Output the (x, y) coordinate of the center of the cell containing the given text.  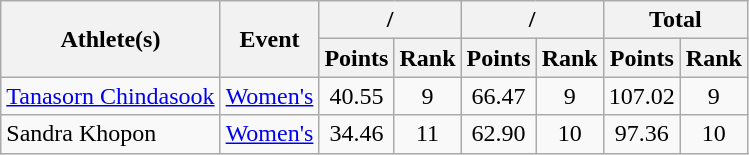
11 (428, 134)
Sandra Khopon (110, 134)
34.46 (356, 134)
40.55 (356, 96)
66.47 (498, 96)
Total (675, 20)
62.90 (498, 134)
107.02 (642, 96)
Event (270, 39)
Tanasorn Chindasook (110, 96)
Athlete(s) (110, 39)
97.36 (642, 134)
